Detect which cell encompasses the target text, then output its [X, Y] center coordinate. 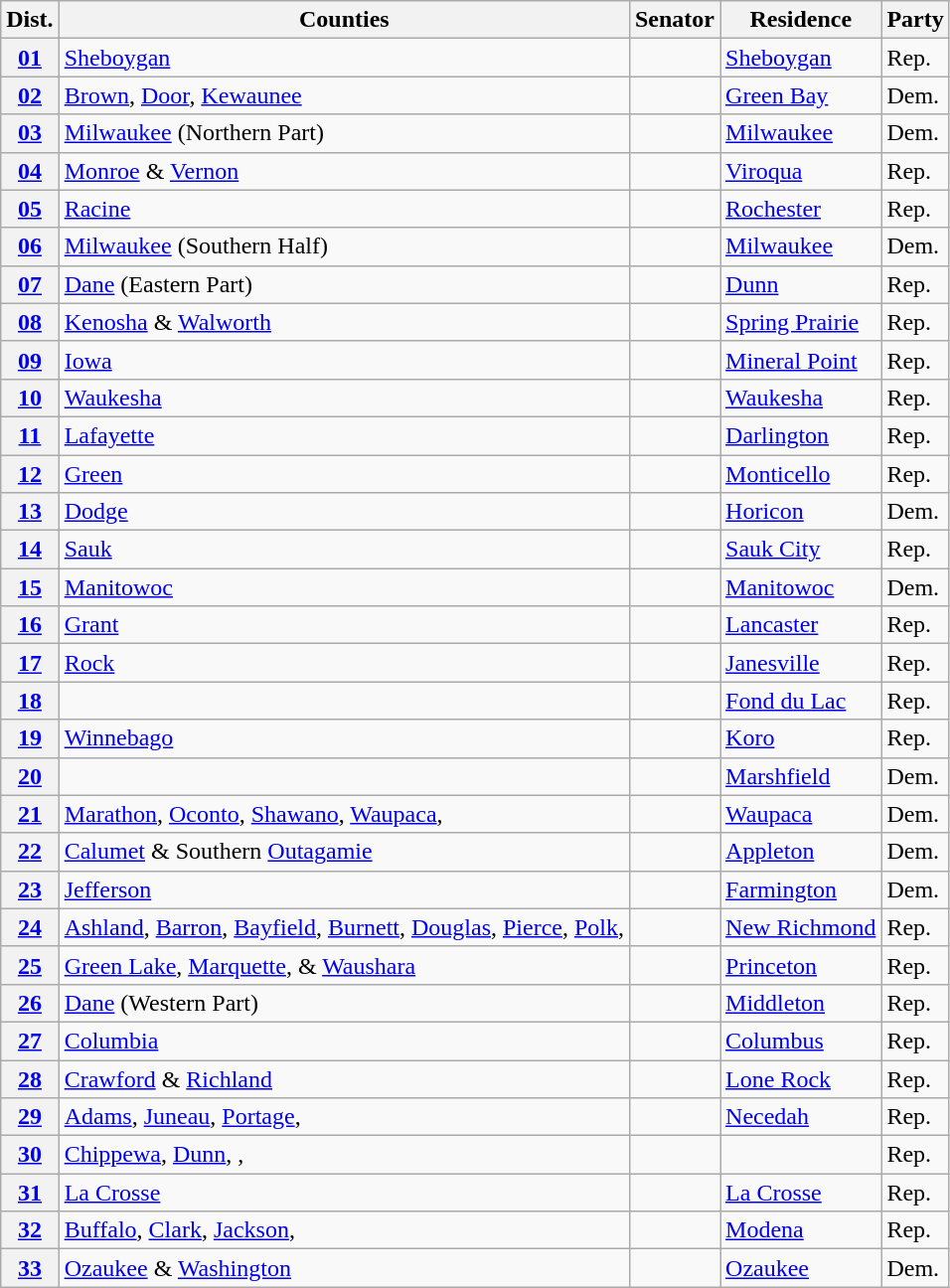
13 [30, 512]
Princeton [801, 965]
Darlington [801, 435]
Farmington [801, 889]
17 [30, 663]
12 [30, 474]
Viroqua [801, 171]
Sauk City [801, 550]
22 [30, 852]
Senator [674, 20]
20 [30, 776]
Lafayette [344, 435]
04 [30, 171]
28 [30, 1078]
23 [30, 889]
Calumet & Southern Outagamie [344, 852]
Dodge [344, 512]
08 [30, 322]
Adams, Juneau, Portage, [344, 1117]
Ashland, Barron, Bayfield, Burnett, Douglas, Pierce, Polk, [344, 927]
Brown, Door, Kewaunee [344, 95]
Dunn [801, 284]
15 [30, 587]
Rock [344, 663]
Marathon, Oconto, Shawano, Waupaca, [344, 814]
Dane (Eastern Part) [344, 284]
19 [30, 738]
Lancaster [801, 625]
Crawford & Richland [344, 1078]
Columbia [344, 1041]
05 [30, 209]
31 [30, 1193]
07 [30, 284]
33 [30, 1268]
Kenosha & Walworth [344, 322]
10 [30, 398]
New Richmond [801, 927]
Mineral Point [801, 360]
Jefferson [344, 889]
25 [30, 965]
09 [30, 360]
Rochester [801, 209]
Milwaukee (Southern Half) [344, 246]
03 [30, 133]
Spring Prairie [801, 322]
02 [30, 95]
01 [30, 58]
27 [30, 1041]
Monroe & Vernon [344, 171]
Horicon [801, 512]
Marshfield [801, 776]
Janesville [801, 663]
Koro [801, 738]
Buffalo, Clark, Jackson, [344, 1230]
Racine [344, 209]
Party [915, 20]
32 [30, 1230]
29 [30, 1117]
Waupaca [801, 814]
11 [30, 435]
Appleton [801, 852]
Iowa [344, 360]
Counties [344, 20]
Green Bay [801, 95]
Grant [344, 625]
Monticello [801, 474]
Dist. [30, 20]
Milwaukee (Northern Part) [344, 133]
Ozaukee & Washington [344, 1268]
Winnebago [344, 738]
Ozaukee [801, 1268]
Sauk [344, 550]
Residence [801, 20]
16 [30, 625]
26 [30, 1003]
21 [30, 814]
Dane (Western Part) [344, 1003]
Green Lake, Marquette, & Waushara [344, 965]
Chippewa, Dunn, , [344, 1155]
24 [30, 927]
Columbus [801, 1041]
Middleton [801, 1003]
06 [30, 246]
Fond du Lac [801, 701]
Lone Rock [801, 1078]
14 [30, 550]
Necedah [801, 1117]
30 [30, 1155]
Green [344, 474]
Modena [801, 1230]
18 [30, 701]
